Scan for the cell matching the given text and deliver its [X, Y] coordinate at center. 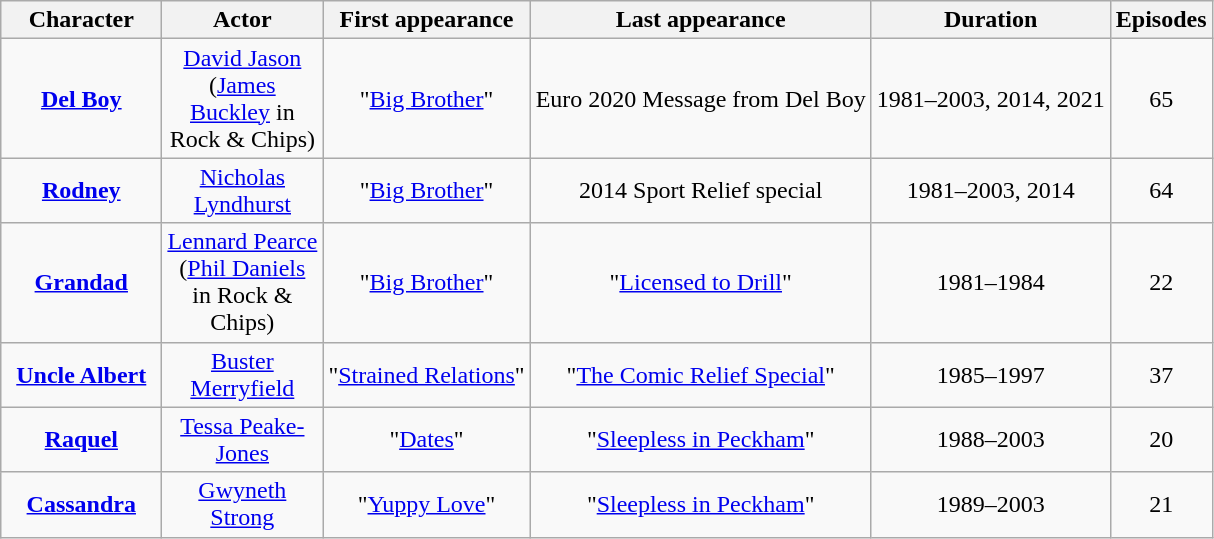
Last appearance [700, 20]
"Yuppy Love" [426, 504]
Gwyneth Strong [242, 504]
1989–2003 [990, 504]
Cassandra [82, 504]
1981–1984 [990, 282]
1981–2003, 2014, 2021 [990, 98]
65 [1161, 98]
Duration [990, 20]
Euro 2020 Message from Del Boy [700, 98]
Nicholas Lyndhurst [242, 190]
"Dates" [426, 440]
Rodney [82, 190]
"Licensed to Drill" [700, 282]
First appearance [426, 20]
Lennard Pearce (Phil Daniels in Rock & Chips) [242, 282]
Grandad [82, 282]
21 [1161, 504]
2014 Sport Relief special [700, 190]
Buster Merryfield [242, 374]
Tessa Peake-Jones [242, 440]
20 [1161, 440]
Actor [242, 20]
Raquel [82, 440]
David Jason (James Buckley in Rock & Chips) [242, 98]
37 [1161, 374]
"Strained Relations" [426, 374]
22 [1161, 282]
1988–2003 [990, 440]
Episodes [1161, 20]
Character [82, 20]
64 [1161, 190]
1981–2003, 2014 [990, 190]
"The Comic Relief Special" [700, 374]
Uncle Albert [82, 374]
1985–1997 [990, 374]
Del Boy [82, 98]
